Search for the cell housing the specified text and yield its (X, Y) center coordinate. 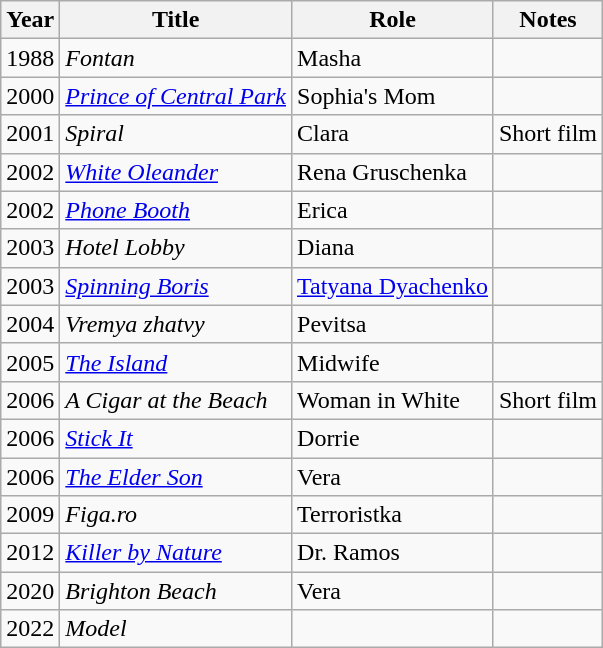
Rena Gruschenka (393, 172)
Brighton Beach (176, 591)
Dr. Ramos (393, 553)
The Island (176, 362)
Model (176, 629)
Diana (393, 248)
Killer by Nature (176, 553)
Dorrie (393, 438)
Figa.ro (176, 515)
2009 (30, 515)
Stick It (176, 438)
Masha (393, 58)
2012 (30, 553)
Midwife (393, 362)
Prince of Central Park (176, 96)
2005 (30, 362)
Clara (393, 134)
Title (176, 20)
Spiral (176, 134)
Role (393, 20)
A Cigar at the Beach (176, 400)
2000 (30, 96)
Spinning Boris (176, 286)
1988 (30, 58)
Fontan (176, 58)
Sophia's Mom (393, 96)
Hotel Lobby (176, 248)
Vremya zhatvy (176, 324)
White Oleander (176, 172)
Tatyana Dyachenko (393, 286)
Pevitsa (393, 324)
The Elder Son (176, 477)
Terroristka (393, 515)
Notes (548, 20)
Year (30, 20)
2020 (30, 591)
2022 (30, 629)
2001 (30, 134)
Woman in White (393, 400)
2004 (30, 324)
Erica (393, 210)
Phone Booth (176, 210)
